From the cell containing the given text, extract its center point as [x, y] coordinate. 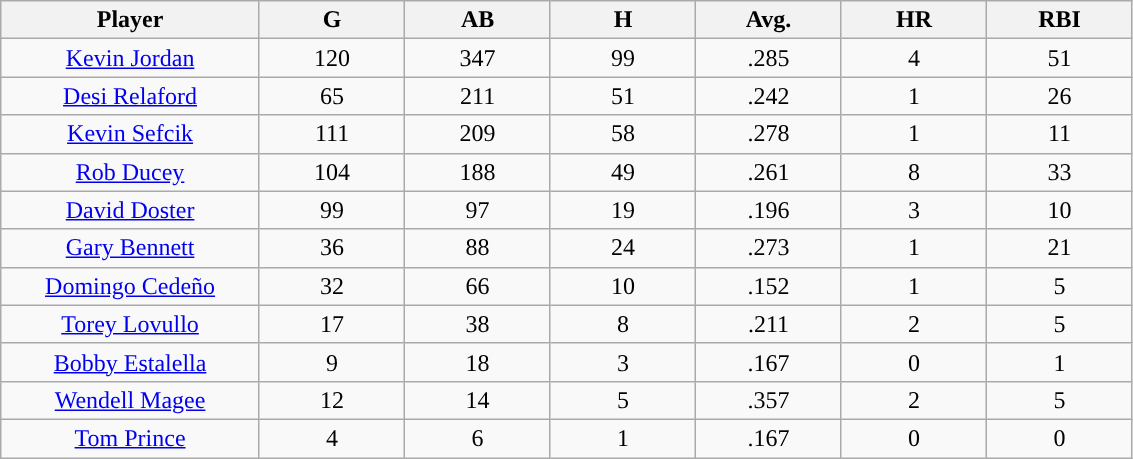
6 [478, 438]
38 [478, 324]
66 [478, 286]
19 [622, 210]
Wendell Magee [130, 400]
AB [478, 20]
Desi Relaford [130, 96]
G [332, 20]
David Doster [130, 210]
65 [332, 96]
58 [622, 134]
18 [478, 362]
Tom Prince [130, 438]
347 [478, 58]
88 [478, 248]
26 [1060, 96]
12 [332, 400]
111 [332, 134]
H [622, 20]
188 [478, 172]
.152 [768, 286]
.285 [768, 58]
.261 [768, 172]
.278 [768, 134]
17 [332, 324]
24 [622, 248]
RBI [1060, 20]
.242 [768, 96]
36 [332, 248]
Rob Ducey [130, 172]
.357 [768, 400]
Domingo Cedeño [130, 286]
HR [914, 20]
Avg. [768, 20]
14 [478, 400]
Kevin Sefcik [130, 134]
.196 [768, 210]
49 [622, 172]
Player [130, 20]
9 [332, 362]
21 [1060, 248]
97 [478, 210]
120 [332, 58]
Bobby Estalella [130, 362]
Torey Lovullo [130, 324]
211 [478, 96]
11 [1060, 134]
33 [1060, 172]
.273 [768, 248]
32 [332, 286]
Kevin Jordan [130, 58]
209 [478, 134]
104 [332, 172]
Gary Bennett [130, 248]
.211 [768, 324]
